Determine the (X, Y) coordinate at the center of the cell enclosing the given text.  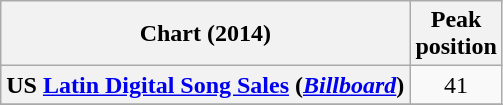
Peakposition (456, 34)
41 (456, 85)
US Latin Digital Song Sales (Billboard) (206, 85)
Chart (2014) (206, 34)
